Search for the cell housing the specified text and yield its [x, y] center coordinate. 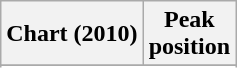
Peakposition [189, 34]
Chart (2010) [72, 34]
